Search for the cell housing the specified text and yield its [X, Y] center coordinate. 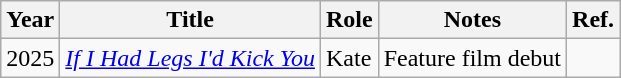
Feature film debut [472, 58]
Kate [349, 58]
Role [349, 20]
2025 [30, 58]
Year [30, 20]
Title [190, 20]
If I Had Legs I'd Kick You [190, 58]
Ref. [594, 20]
Notes [472, 20]
